Capture the cell that displays the provided text and extract its [X, Y] central coordinate. 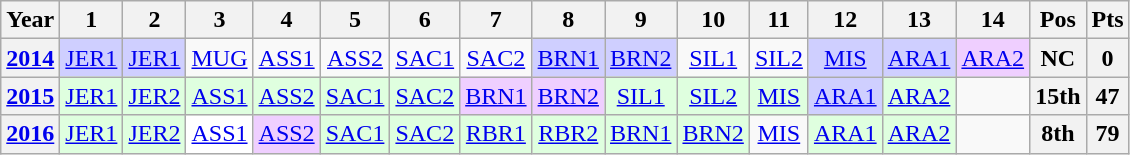
2016 [30, 134]
2 [154, 20]
15th [1058, 96]
1 [92, 20]
11 [778, 20]
MUG [220, 58]
4 [286, 20]
12 [845, 20]
79 [1108, 134]
6 [425, 20]
Year [30, 20]
14 [993, 20]
2015 [30, 96]
Pts [1108, 20]
8 [568, 20]
8th [1058, 134]
2014 [30, 58]
RBR2 [568, 134]
NC [1058, 58]
5 [355, 20]
47 [1108, 96]
3 [220, 20]
10 [713, 20]
Pos [1058, 20]
7 [496, 20]
RBR1 [496, 134]
9 [640, 20]
13 [919, 20]
0 [1108, 58]
